For the text-containing cell, return its midpoint in [x, y] coordinate format. 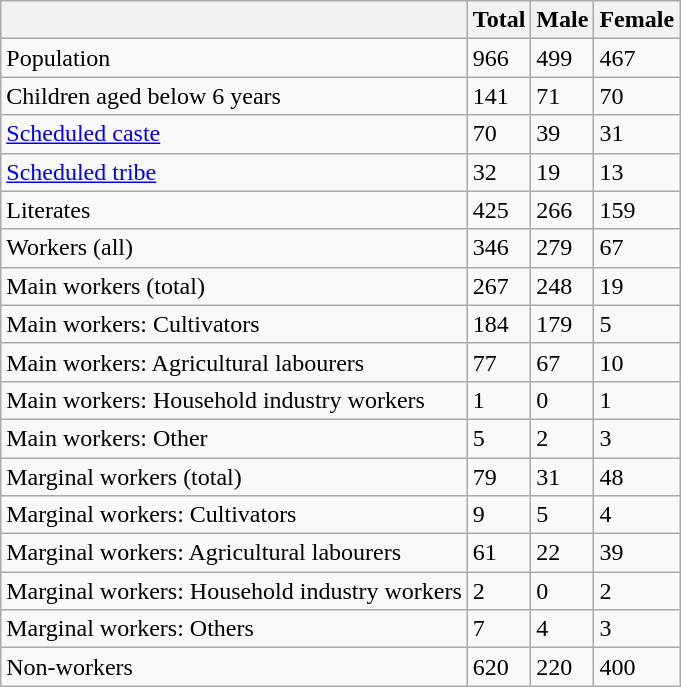
Children aged below 6 years [234, 96]
Male [562, 20]
Total [499, 20]
266 [562, 210]
620 [499, 667]
346 [499, 248]
400 [637, 667]
Marginal workers: Others [234, 629]
Main workers: Cultivators [234, 324]
Marginal workers (total) [234, 477]
Literates [234, 210]
Scheduled caste [234, 134]
Main workers (total) [234, 286]
499 [562, 58]
Marginal workers: Agricultural labourers [234, 553]
Workers (all) [234, 248]
141 [499, 96]
467 [637, 58]
179 [562, 324]
184 [499, 324]
Population [234, 58]
Scheduled tribe [234, 172]
966 [499, 58]
9 [499, 515]
Marginal workers: Cultivators [234, 515]
Main workers: Household industry workers [234, 400]
Non-workers [234, 667]
Main workers: Other [234, 438]
7 [499, 629]
220 [562, 667]
425 [499, 210]
Marginal workers: Household industry workers [234, 591]
32 [499, 172]
279 [562, 248]
Female [637, 20]
248 [562, 286]
22 [562, 553]
13 [637, 172]
77 [499, 362]
267 [499, 286]
61 [499, 553]
48 [637, 477]
159 [637, 210]
71 [562, 96]
10 [637, 362]
Main workers: Agricultural labourers [234, 362]
79 [499, 477]
